Identify which cell holds the provided text, then report its (X, Y) central coordinate. 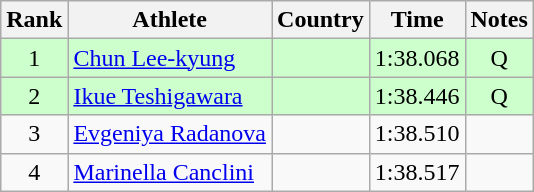
1:38.446 (417, 96)
Athlete (170, 20)
1:38.068 (417, 58)
3 (34, 134)
Time (417, 20)
Evgeniya Radanova (170, 134)
1 (34, 58)
Chun Lee-kyung (170, 58)
4 (34, 172)
Notes (499, 20)
2 (34, 96)
1:38.517 (417, 172)
Rank (34, 20)
Country (321, 20)
Marinella Canclini (170, 172)
1:38.510 (417, 134)
Ikue Teshigawara (170, 96)
